Provide the [x, y] coordinate of the cell's center where the given text is located.  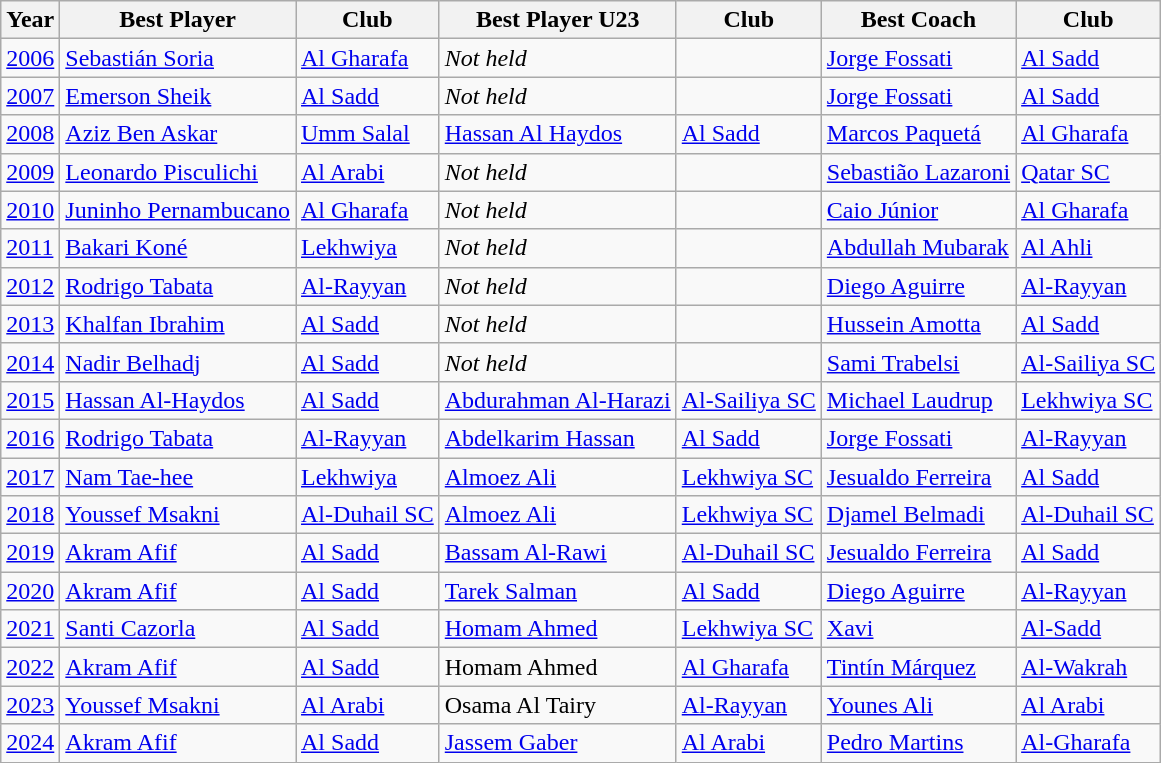
2024 [30, 743]
Juninho Pernambucano [178, 210]
Tarek Salman [558, 591]
2022 [30, 667]
Tintín Márquez [918, 667]
Abdurahman Al-Harazi [558, 400]
Bassam Al-Rawi [558, 553]
Younes Ali [918, 705]
Emerson Sheik [178, 96]
Hassan Al Haydos [558, 134]
2020 [30, 591]
2016 [30, 438]
Xavi [918, 629]
Aziz Ben Askar [178, 134]
Nam Tae-hee [178, 477]
2014 [30, 362]
2009 [30, 172]
2008 [30, 134]
Best Coach [918, 20]
Nadir Belhadj [178, 362]
Hussein Amotta [918, 324]
Umm Salal [368, 134]
Djamel Belmadi [918, 515]
Caio Júnior [918, 210]
2010 [30, 210]
Khalfan Ibrahim [178, 324]
Osama Al Tairy [558, 705]
Sebastião Lazaroni [918, 172]
Year [30, 20]
Al-Sadd [1088, 629]
Jassem Gaber [558, 743]
Abdullah Mubarak [918, 248]
Leonardo Pisculichi [178, 172]
2012 [30, 286]
Al-Gharafa [1088, 743]
2019 [30, 553]
2015 [30, 400]
Hassan Al-Haydos [178, 400]
2006 [30, 58]
2021 [30, 629]
Marcos Paquetá [918, 134]
Al-Wakrah [1088, 667]
Michael Laudrup [918, 400]
Best Player U23 [558, 20]
2017 [30, 477]
2011 [30, 248]
2007 [30, 96]
2013 [30, 324]
2023 [30, 705]
Santi Cazorla [178, 629]
Best Player [178, 20]
Al Ahli [1088, 248]
Pedro Martins [918, 743]
Bakari Koné [178, 248]
Sami Trabelsi [918, 362]
Qatar SC [1088, 172]
Abdelkarim Hassan [558, 438]
Sebastián Soria [178, 58]
2018 [30, 515]
